Determine the (x, y) coordinate at the center of the cell enclosing the given text.  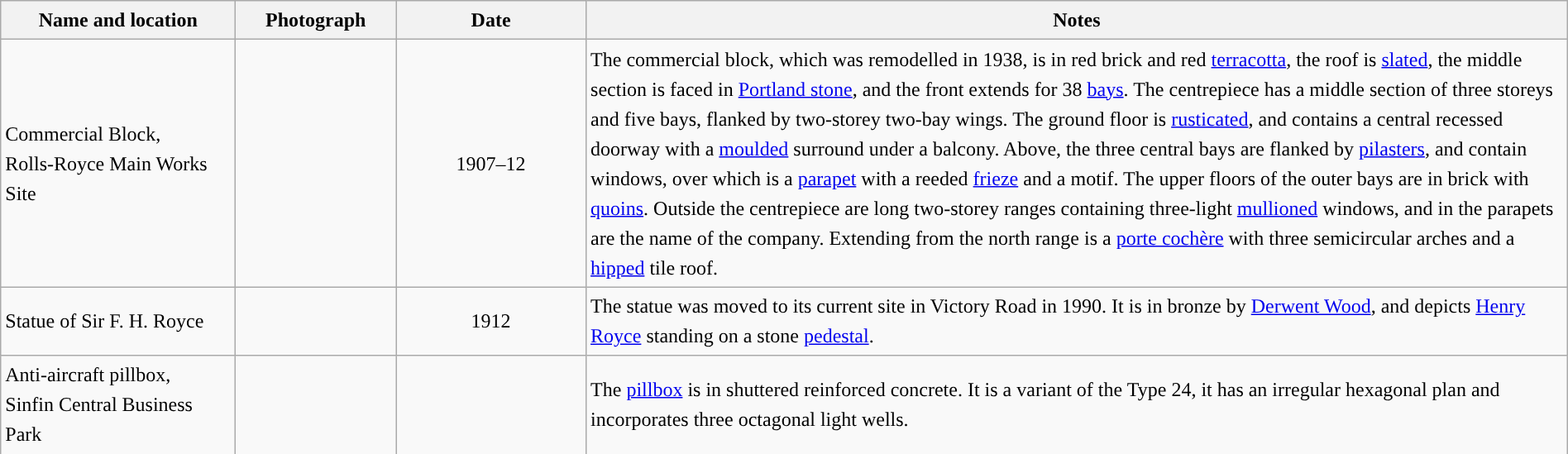
1912 (491, 321)
Commercial Block,Rolls-Royce Main Works Site (118, 164)
Statue of Sir F. H. Royce (118, 321)
Date (491, 20)
1907–12 (491, 164)
Anti-aircraft pillbox,Sinfin Central Business Park (118, 405)
Notes (1077, 20)
Photograph (316, 20)
Name and location (118, 20)
